Return (X, Y) of the center of cell containing provided text 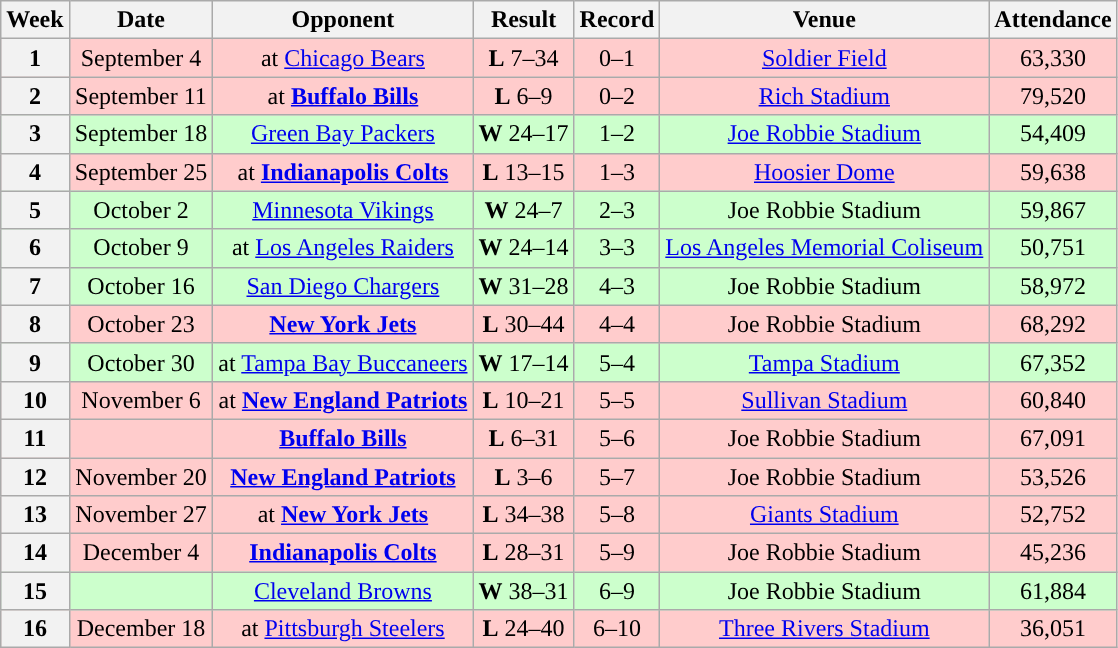
5–4 (617, 362)
13 (35, 515)
Result (524, 20)
9 (35, 362)
Opponent (343, 20)
at Indianapolis Colts (343, 172)
5–6 (617, 438)
Indianapolis Colts (343, 553)
8 (35, 324)
September 11 (141, 96)
15 (35, 591)
0–2 (617, 96)
68,292 (1053, 324)
W 24–14 (524, 248)
L 3–6 (524, 477)
16 (35, 629)
December 4 (141, 553)
60,840 (1053, 400)
5–9 (617, 553)
10 (35, 400)
at New England Patriots (343, 400)
67,352 (1053, 362)
2 (35, 96)
14 (35, 553)
W 31–28 (524, 286)
December 18 (141, 629)
at New York Jets (343, 515)
11 (35, 438)
September 18 (141, 134)
Giants Stadium (824, 515)
at Tampa Bay Buccaneers (343, 362)
at Buffalo Bills (343, 96)
Hoosier Dome (824, 172)
67,091 (1053, 438)
at Pittsburgh Steelers (343, 629)
L 24–40 (524, 629)
79,520 (1053, 96)
6–10 (617, 629)
September 4 (141, 58)
5–7 (617, 477)
61,884 (1053, 591)
Attendance (1053, 20)
Soldier Field (824, 58)
W 24–17 (524, 134)
0–1 (617, 58)
2–3 (617, 210)
L 28–31 (524, 553)
Week (35, 20)
63,330 (1053, 58)
Cleveland Browns (343, 591)
1–3 (617, 172)
October 23 (141, 324)
59,638 (1053, 172)
New England Patriots (343, 477)
Sullivan Stadium (824, 400)
November 27 (141, 515)
4 (35, 172)
5–8 (617, 515)
Record (617, 20)
W 17–14 (524, 362)
W 24–7 (524, 210)
Los Angeles Memorial Coliseum (824, 248)
L 13–15 (524, 172)
New York Jets (343, 324)
October 30 (141, 362)
36,051 (1053, 629)
52,752 (1053, 515)
Three Rivers Stadium (824, 629)
at Chicago Bears (343, 58)
53,526 (1053, 477)
1 (35, 58)
at Los Angeles Raiders (343, 248)
54,409 (1053, 134)
50,751 (1053, 248)
San Diego Chargers (343, 286)
L 6–31 (524, 438)
45,236 (1053, 553)
Tampa Stadium (824, 362)
October 16 (141, 286)
September 25 (141, 172)
3 (35, 134)
12 (35, 477)
L 6–9 (524, 96)
Minnesota Vikings (343, 210)
59,867 (1053, 210)
Buffalo Bills (343, 438)
L 30–44 (524, 324)
58,972 (1053, 286)
Date (141, 20)
6 (35, 248)
W 38–31 (524, 591)
October 9 (141, 248)
November 20 (141, 477)
L 34–38 (524, 515)
6–9 (617, 591)
L 7–34 (524, 58)
1–2 (617, 134)
Venue (824, 20)
3–3 (617, 248)
November 6 (141, 400)
4–4 (617, 324)
Rich Stadium (824, 96)
5–5 (617, 400)
4–3 (617, 286)
October 2 (141, 210)
5 (35, 210)
7 (35, 286)
L 10–21 (524, 400)
Green Bay Packers (343, 134)
